Search for the cell housing the specified text and yield its [X, Y] center coordinate. 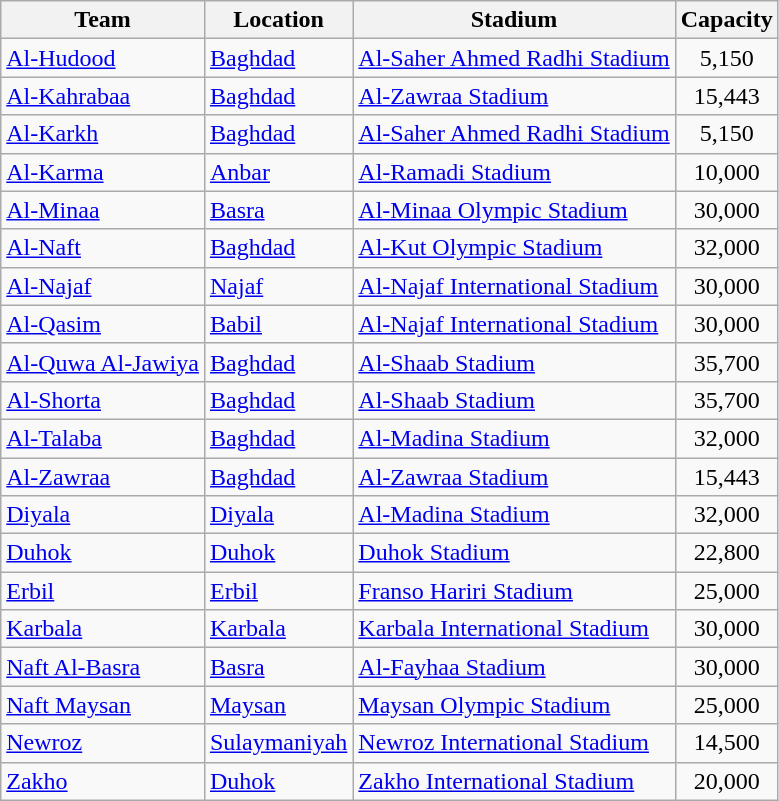
Newroz International Stadium [514, 743]
Al-Hudood [103, 58]
Sulaymaniyah [278, 743]
Capacity [726, 20]
Al-Naft [103, 248]
Al-Minaa [103, 210]
Al-Fayhaa Stadium [514, 667]
Al-Quwa Al-Jawiya [103, 362]
Maysan [278, 705]
Al-Kahrabaa [103, 96]
Naft Al-Basra [103, 667]
Naft Maysan [103, 705]
Karbala International Stadium [514, 629]
Maysan Olympic Stadium [514, 705]
Newroz [103, 743]
Anbar [278, 172]
Location [278, 20]
Team [103, 20]
14,500 [726, 743]
Al-Karkh [103, 134]
Zakho International Stadium [514, 781]
Al-Shorta [103, 400]
Babil [278, 324]
Stadium [514, 20]
Al-Talaba [103, 438]
Al-Minaa Olympic Stadium [514, 210]
Al-Zawraa [103, 477]
Zakho [103, 781]
Franso Hariri Stadium [514, 591]
Najaf [278, 286]
Al-Najaf [103, 286]
Duhok Stadium [514, 553]
Al-Kut Olympic Stadium [514, 248]
22,800 [726, 553]
20,000 [726, 781]
10,000 [726, 172]
Al-Ramadi Stadium [514, 172]
Al-Karma [103, 172]
Al-Qasim [103, 324]
